Capture the cell that displays the provided text and extract its [x, y] central coordinate. 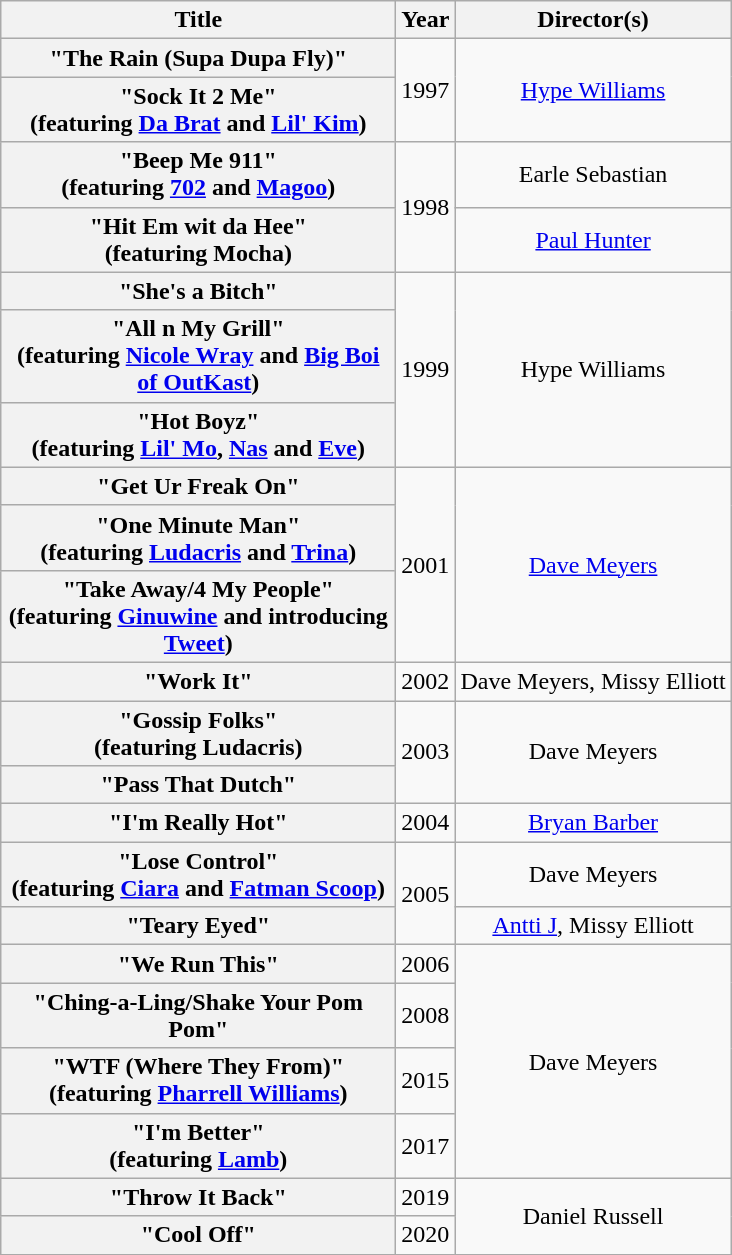
1998 [426, 207]
2019 [426, 1197]
"Pass That Dutch" [198, 785]
"Get Ur Freak On" [198, 486]
Director(s) [593, 20]
2003 [426, 752]
2002 [426, 681]
2004 [426, 823]
"Ching-a-Ling/Shake Your Pom Pom" [198, 1016]
"All n My Grill"(featuring Nicole Wray and Big Boi of OutKast) [198, 356]
2001 [426, 564]
"She's a Bitch" [198, 291]
2017 [426, 1146]
Daniel Russell [593, 1216]
"Teary Eyed" [198, 926]
"The Rain (Supa Dupa Fly)" [198, 58]
"I'm Really Hot" [198, 823]
2005 [426, 894]
Antti J, Missy Elliott [593, 926]
Paul Hunter [593, 240]
Bryan Barber [593, 823]
"Hit Em wit da Hee"(featuring Mocha) [198, 240]
"Work It" [198, 681]
"Cool Off" [198, 1235]
2006 [426, 964]
"Lose Control"(featuring Ciara and Fatman Scoop) [198, 874]
"Sock It 2 Me"(featuring Da Brat and Lil' Kim) [198, 110]
"Gossip Folks"(featuring Ludacris) [198, 732]
"Hot Boyz"(featuring Lil' Mo, Nas and Eve) [198, 434]
Earle Sebastian [593, 174]
"Throw It Back" [198, 1197]
"One Minute Man"(featuring Ludacris and Trina) [198, 538]
Dave Meyers, Missy Elliott [593, 681]
"I'm Better"(featuring Lamb) [198, 1146]
"We Run This" [198, 964]
Title [198, 20]
"Beep Me 911"(featuring 702 and Magoo) [198, 174]
1997 [426, 90]
"WTF (Where They From)"(featuring Pharrell Williams) [198, 1080]
1999 [426, 370]
2008 [426, 1016]
Year [426, 20]
2015 [426, 1080]
"Take Away/4 My People"(featuring Ginuwine and introducing Tweet) [198, 616]
2020 [426, 1235]
